Determine the [X, Y] coordinate at the center of the cell enclosing the given text.  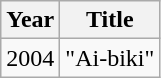
Year [30, 20]
2004 [30, 58]
Title [110, 20]
"Ai-biki" [110, 58]
